Identify which cell holds the provided text, then report its [x, y] central coordinate. 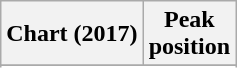
Peak position [189, 34]
Chart (2017) [72, 34]
